For the text-containing cell, return its midpoint in [X, Y] coordinate format. 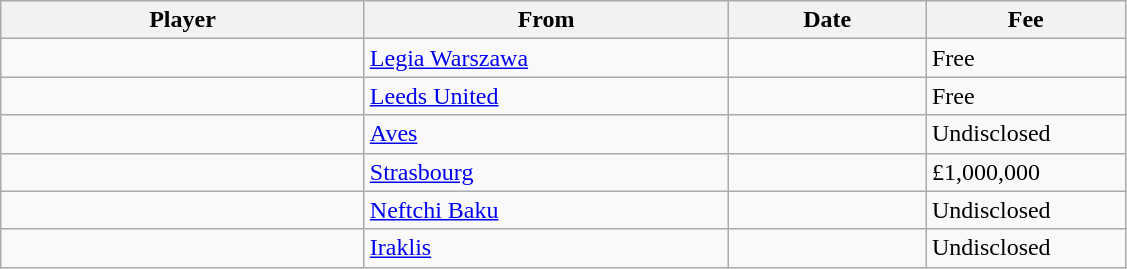
Legia Warszawa [546, 58]
£1,000,000 [1026, 172]
Aves [546, 134]
Fee [1026, 20]
Leeds United [546, 96]
Strasbourg [546, 172]
Player [183, 20]
From [546, 20]
Neftchi Baku [546, 210]
Date [828, 20]
Iraklis [546, 248]
